For the text-containing cell, return its midpoint in (X, Y) coordinate format. 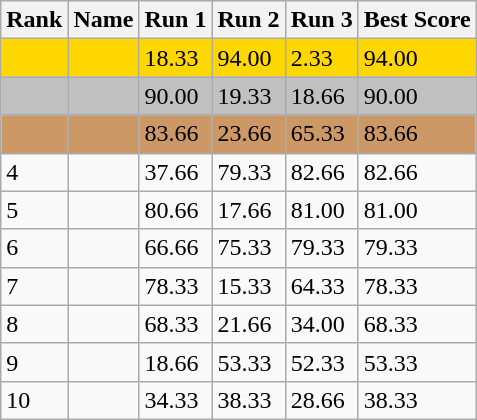
34.33 (176, 400)
9 (34, 362)
6 (34, 248)
64.33 (322, 286)
Run 1 (176, 20)
28.66 (322, 400)
Run 3 (322, 20)
34.00 (322, 324)
80.66 (176, 210)
7 (34, 286)
4 (34, 172)
15.33 (248, 286)
Name (104, 20)
17.66 (248, 210)
Best Score (417, 20)
75.33 (248, 248)
65.33 (322, 134)
23.66 (248, 134)
21.66 (248, 324)
Rank (34, 20)
8 (34, 324)
18.33 (176, 58)
52.33 (322, 362)
5 (34, 210)
2.33 (322, 58)
66.66 (176, 248)
Run 2 (248, 20)
37.66 (176, 172)
19.33 (248, 96)
10 (34, 400)
